Output the (X, Y) coordinate of the center of the cell containing the given text.  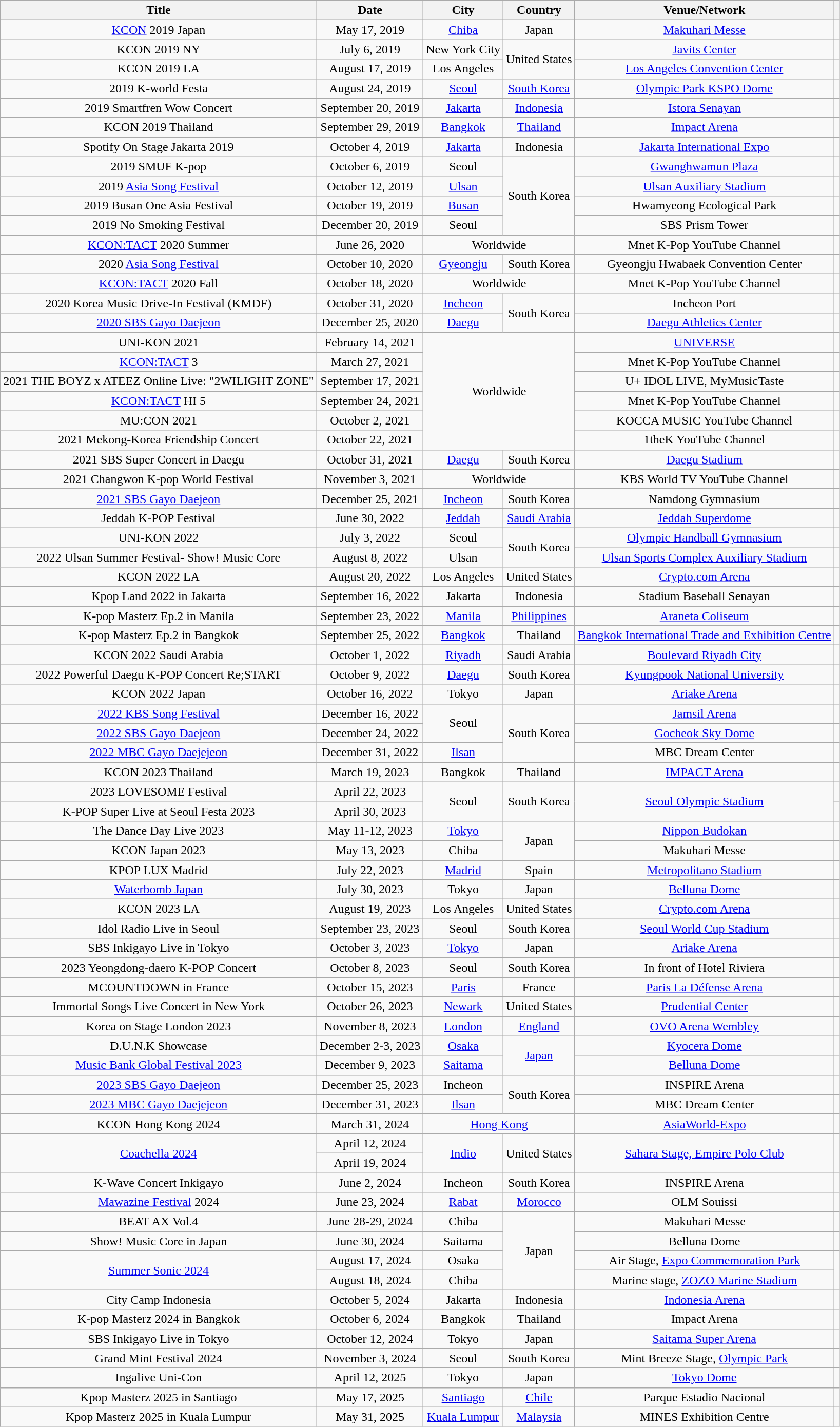
Boulevard Riyadh City (704, 655)
December 2-3, 2023 (370, 1046)
September 16, 2022 (370, 596)
Spotify On Stage Jakarta 2019 (159, 147)
March 19, 2023 (370, 772)
Idol Radio Live in Seoul (159, 929)
October 12, 2019 (370, 186)
October 31, 2020 (370, 303)
Nippon Budokan (704, 831)
KCON Hong Kong 2024 (159, 1124)
SBS Prism Tower (704, 225)
City Camp Indonesia (159, 1300)
Jeddah Superdome (704, 518)
Kpop Land 2022 in Jakarta (159, 596)
November 8, 2023 (370, 1026)
KCON 2019 Japan (159, 30)
Summer Sonic 2024 (159, 1270)
KCON Japan 2023 (159, 850)
Busan (463, 205)
Santiago (463, 1397)
UNI-KON 2021 (159, 342)
U+ IDOL LIVE, MyMusicTaste (704, 381)
2023 MBC Gayo Daejejeon (159, 1104)
March 31, 2024 (370, 1124)
KCON 2019 NY (159, 49)
May 31, 2025 (370, 1417)
October 18, 2020 (370, 284)
2019 SMUF K-pop (159, 166)
Waterbomb Japan (159, 890)
Javits Center (704, 49)
October 15, 2023 (370, 987)
March 27, 2021 (370, 362)
September 17, 2021 (370, 381)
2020 SBS Gayo Daejeon (159, 323)
December 25, 2023 (370, 1085)
November 3, 2024 (370, 1358)
KCON 2023 LA (159, 909)
October 2, 2021 (370, 420)
December 24, 2022 (370, 733)
December 16, 2022 (370, 713)
June 30, 2024 (370, 1241)
Indio (463, 1153)
2019 Smartfren Wow Concert (159, 108)
KCON 2019 LA (159, 69)
October 12, 2024 (370, 1339)
October 31, 2021 (370, 459)
Parque Estadio Nacional (704, 1397)
October 9, 2022 (370, 674)
Philippines (539, 616)
Kpop Masterz 2025 in Santiago (159, 1397)
KCON:TACT 3 (159, 362)
May 11-12, 2023 (370, 831)
BEAT AX Vol.4 (159, 1222)
October 6, 2024 (370, 1319)
May 13, 2023 (370, 850)
KOCCA MUSIC YouTube Channel (704, 420)
2019 Asia Song Festival (159, 186)
2019 K-world Festa (159, 88)
June 30, 2022 (370, 518)
MCOUNTDOWN in France (159, 987)
June 26, 2020 (370, 245)
Paris La Défense Arena (704, 987)
2023 LOVESOME Festival (159, 792)
2022 KBS Song Festival (159, 713)
2021 Mekong-Korea Friendship Concert (159, 440)
Venue/Network (704, 10)
2022 MBC Gayo Daejejeon (159, 753)
2019 No Smoking Festival (159, 225)
Ulsan Auxiliary Stadium (704, 186)
AsiaWorld-Expo (704, 1124)
November 3, 2021 (370, 479)
K-pop Masterz Ep.2 in Manila (159, 616)
Kyungpook National University (704, 674)
K-pop Masterz 2024 in Bangkok (159, 1319)
Jeddah K-POP Festival (159, 518)
May 17, 2025 (370, 1397)
Gwanghwamun Plaza (704, 166)
City (463, 10)
Saitama Super Arena (704, 1339)
Air Stage, Expo Commemoration Park (704, 1261)
Daegu Stadium (704, 459)
April 12, 2024 (370, 1143)
August 18, 2024 (370, 1280)
K-POP Super Live at Seoul Festa 2023 (159, 811)
August 17, 2019 (370, 69)
KCON:TACT 2020 Summer (159, 245)
Araneta Coliseum (704, 616)
Date (370, 10)
KCON 2019 Thailand (159, 127)
OVO Arena Wembley (704, 1026)
June 23, 2024 (370, 1202)
Ulsan Sports Complex Auxiliary Stadium (704, 557)
MINES Exhibition Centre (704, 1417)
September 25, 2022 (370, 635)
UNI-KON 2022 (159, 537)
February 14, 2021 (370, 342)
KCON 2023 Thailand (159, 772)
Indonesia Arena (704, 1300)
Olympic Park KSPO Dome (704, 88)
Madrid (463, 870)
2023 SBS Gayo Daejeon (159, 1085)
France (539, 987)
Music Bank Global Festival 2023 (159, 1065)
Morocco (539, 1202)
September 29, 2019 (370, 127)
October 16, 2022 (370, 694)
August 24, 2019 (370, 88)
New York City (463, 49)
MU:CON 2021 (159, 420)
London (463, 1026)
September 24, 2021 (370, 401)
KCON 2022 Saudi Arabia (159, 655)
Rabat (463, 1202)
Bangkok International Trade and Exhibition Centre (704, 635)
KBS World TV YouTube Channel (704, 479)
October 4, 2019 (370, 147)
September 20, 2019 (370, 108)
Kpop Masterz 2025 in Kuala Lumpur (159, 1417)
Tokyo Dome (704, 1378)
D.U.N.K Showcase (159, 1046)
Istora Senayan (704, 108)
July 6, 2019 (370, 49)
Mawazine Festival 2024 (159, 1202)
England (539, 1026)
April 30, 2023 (370, 811)
UNIVERSE (704, 342)
December 9, 2023 (370, 1065)
October 19, 2019 (370, 205)
KPOP LUX Madrid (159, 870)
Country (539, 10)
Paris (463, 987)
December 25, 2020 (370, 323)
Incheon Port (704, 303)
2019 Busan One Asia Festival (159, 205)
Prudential Center (704, 1007)
October 1, 2022 (370, 655)
October 3, 2023 (370, 948)
KCON 2022 Japan (159, 694)
October 8, 2023 (370, 968)
December 31, 2022 (370, 753)
August 8, 2022 (370, 557)
Kyocera Dome (704, 1046)
2021 Changwon K-pop World Festival (159, 479)
October 10, 2020 (370, 264)
Namdong Gymnasium (704, 498)
Spain (539, 870)
2022 SBS Gayo Daejeon (159, 733)
October 26, 2023 (370, 1007)
August 17, 2024 (370, 1261)
Stadium Baseball Senayan (704, 596)
Korea on Stage London 2023 (159, 1026)
K-pop Masterz Ep.2 in Bangkok (159, 635)
Coachella 2024 (159, 1153)
August 20, 2022 (370, 577)
October 5, 2024 (370, 1300)
Los Angeles Convention Center (704, 69)
Ingalive Uni-Con (159, 1378)
June 28-29, 2024 (370, 1222)
Riyadh (463, 655)
Mint Breeze Stage, Olympic Park (704, 1358)
Sahara Stage, Empire Polo Club (704, 1153)
2020 Asia Song Festival (159, 264)
May 17, 2019 (370, 30)
July 22, 2023 (370, 870)
2021 SBS Gayo Daejeon (159, 498)
December 25, 2021 (370, 498)
December 20, 2019 (370, 225)
Malaysia (539, 1417)
2023 Yeongdong-daero K-POP Concert (159, 968)
December 31, 2023 (370, 1104)
Gyeongju Hwabaek Convention Center (704, 264)
IMPACT Arena (704, 772)
Title (159, 10)
2022 Powerful Daegu K-POP Concert Re;START (159, 674)
July 3, 2022 (370, 537)
K-Wave Concert Inkigayo (159, 1182)
The Dance Day Live 2023 (159, 831)
Jakarta International Expo (704, 147)
Daegu Athletics Center (704, 323)
Gyeongju (463, 264)
July 30, 2023 (370, 890)
In front of Hotel Riviera (704, 968)
2021 SBS Super Concert in Daegu (159, 459)
September 23, 2023 (370, 929)
April 12, 2025 (370, 1378)
Marine stage, ZOZO Marine Stadium (704, 1280)
KCON:TACT HI 5 (159, 401)
KCON:TACT 2020 Fall (159, 284)
Metropolitano Stadium (704, 870)
Hwamyeong Ecological Park (704, 205)
2020 Korea Music Drive-In Festival (KMDF) (159, 303)
Chile (539, 1397)
June 2, 2024 (370, 1182)
Newark (463, 1007)
Grand Mint Festival 2024 (159, 1358)
Jamsil Arena (704, 713)
Show! Music Core in Japan (159, 1241)
Hong Kong (499, 1124)
Kuala Lumpur (463, 1417)
2022 Ulsan Summer Festival- Show! Music Core (159, 557)
2021 THE BOYZ x ATEEZ Online Live: "2WILIGHT ZONE" (159, 381)
Immortal Songs Live Concert in New York (159, 1007)
Gocheok Sky Dome (704, 733)
Manila (463, 616)
OLM Souissi (704, 1202)
Seoul Olympic Stadium (704, 801)
October 22, 2021 (370, 440)
April 22, 2023 (370, 792)
October 6, 2019 (370, 166)
April 19, 2024 (370, 1163)
Jeddah (463, 518)
Olympic Handball Gymnasium (704, 537)
August 19, 2023 (370, 909)
September 23, 2022 (370, 616)
KCON 2022 LA (159, 577)
1theK YouTube Channel (704, 440)
Seoul World Cup Stadium (704, 929)
